Scan for the cell matching the given text and deliver its (X, Y) coordinate at center. 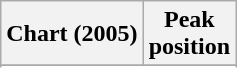
Peak position (189, 34)
Chart (2005) (72, 34)
